Provide the [x, y] coordinate of the cell's center where the given text is located.  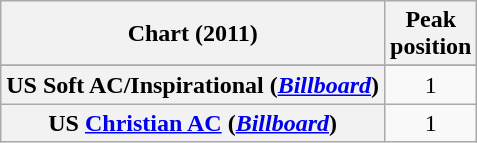
Chart (2011) [193, 34]
US Soft AC/Inspirational (Billboard) [193, 85]
Peak position [431, 34]
US Christian AC (Billboard) [193, 123]
